Locate the cell with the specified text and output its (x, y) center coordinate. 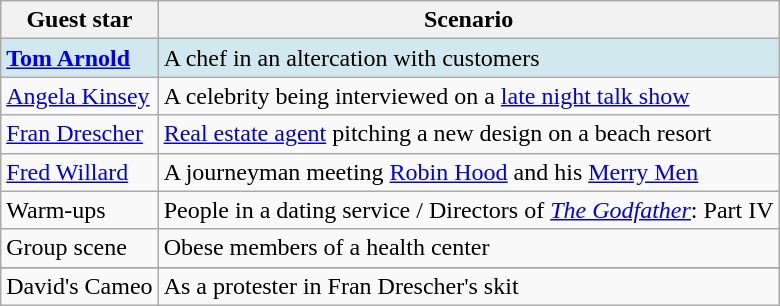
Scenario (468, 20)
A chef in an altercation with customers (468, 58)
As a protester in Fran Drescher's skit (468, 286)
Fran Drescher (80, 134)
Guest star (80, 20)
Fred Willard (80, 172)
A journeyman meeting Robin Hood and his Merry Men (468, 172)
Warm-ups (80, 210)
Real estate agent pitching a new design on a beach resort (468, 134)
David's Cameo (80, 286)
Tom Arnold (80, 58)
Angela Kinsey (80, 96)
Obese members of a health center (468, 248)
A celebrity being interviewed on a late night talk show (468, 96)
Group scene (80, 248)
People in a dating service / Directors of The Godfather: Part IV (468, 210)
